Detect which cell encompasses the target text, then output its (x, y) center coordinate. 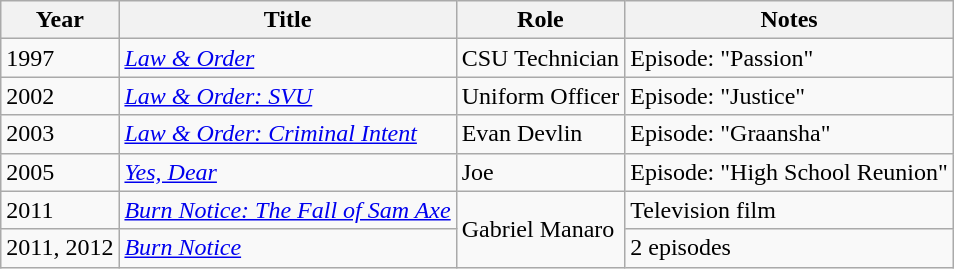
2002 (60, 96)
2003 (60, 134)
2011 (60, 210)
Episode: "Justice" (790, 96)
2 episodes (790, 248)
Year (60, 20)
Uniform Officer (540, 96)
Burn Notice (288, 248)
Joe (540, 172)
2005 (60, 172)
Gabriel Manaro (540, 229)
Episode: "Passion" (790, 58)
Television film (790, 210)
Evan Devlin (540, 134)
Law & Order: Criminal Intent (288, 134)
Role (540, 20)
2011, 2012 (60, 248)
Yes, Dear (288, 172)
Burn Notice: The Fall of Sam Axe (288, 210)
Episode: "High School Reunion" (790, 172)
Episode: "Graansha" (790, 134)
1997 (60, 58)
CSU Technician (540, 58)
Title (288, 20)
Notes (790, 20)
Law & Order (288, 58)
Law & Order: SVU (288, 96)
